Identify which cell holds the provided text, then report its [x, y] central coordinate. 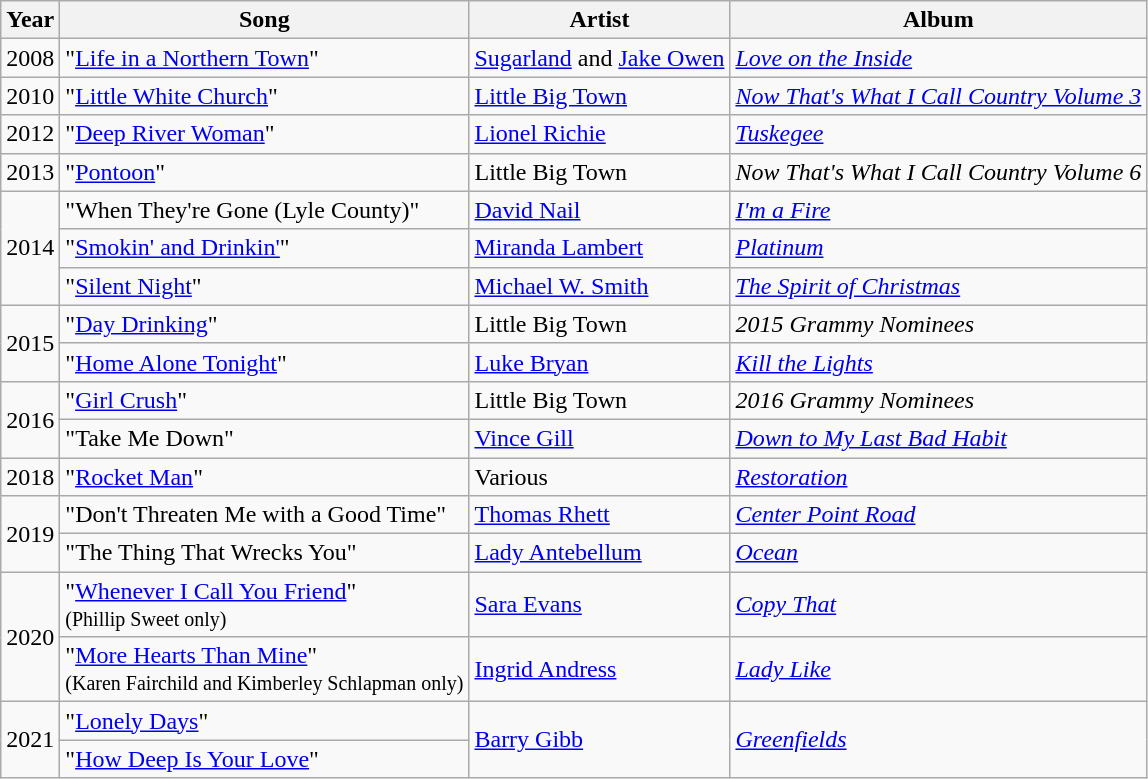
"Day Drinking" [264, 324]
2013 [30, 172]
"Little White Church" [264, 96]
Song [264, 20]
2014 [30, 248]
Sugarland and Jake Owen [600, 58]
2021 [30, 740]
Ingrid Andress [600, 670]
Thomas Rhett [600, 515]
Album [938, 20]
"More Hearts Than Mine" (Karen Fairchild and Kimberley Schlapman only) [264, 670]
I'm a Fire [938, 210]
Ocean [938, 553]
Lady Antebellum [600, 553]
Vince Gill [600, 438]
"Girl Crush" [264, 400]
2016 Grammy Nominees [938, 400]
Copy That [938, 604]
Greenfields [938, 740]
Barry Gibb [600, 740]
Restoration [938, 477]
Year [30, 20]
Tuskegee [938, 134]
Center Point Road [938, 515]
2019 [30, 534]
"Deep River Woman" [264, 134]
David Nail [600, 210]
Lionel Richie [600, 134]
Lady Like [938, 670]
Miranda Lambert [600, 248]
"Rocket Man" [264, 477]
2012 [30, 134]
Now That's What I Call Country Volume 3 [938, 96]
Platinum [938, 248]
Artist [600, 20]
2018 [30, 477]
"Life in a Northern Town" [264, 58]
"How Deep Is Your Love" [264, 759]
2010 [30, 96]
The Spirit of Christmas [938, 286]
Kill the Lights [938, 362]
Michael W. Smith [600, 286]
"Don't Threaten Me with a Good Time" [264, 515]
"Take Me Down" [264, 438]
2008 [30, 58]
Sara Evans [600, 604]
Various [600, 477]
2015 Grammy Nominees [938, 324]
2015 [30, 343]
"Lonely Days" [264, 721]
"When They're Gone (Lyle County)" [264, 210]
2020 [30, 637]
Luke Bryan [600, 362]
"Whenever I Call You Friend" (Phillip Sweet only) [264, 604]
Love on the Inside [938, 58]
"Pontoon" [264, 172]
"Home Alone Tonight" [264, 362]
Now That's What I Call Country Volume 6 [938, 172]
"Smokin' and Drinkin'" [264, 248]
Down to My Last Bad Habit [938, 438]
2016 [30, 419]
"Silent Night" [264, 286]
"The Thing That Wrecks You" [264, 553]
